Detect which cell encompasses the target text, then output its (X, Y) center coordinate. 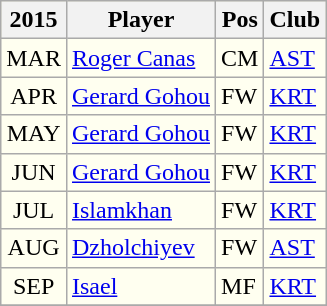
AUG (34, 248)
Club (295, 20)
MAR (34, 58)
JUL (34, 210)
Roger Canas (140, 58)
Isael (140, 286)
APR (34, 96)
CM (240, 58)
Dzholchiyev (140, 248)
2015 (34, 20)
Pos (240, 20)
MAY (34, 134)
SEP (34, 286)
MF (240, 286)
Player (140, 20)
Islamkhan (140, 210)
JUN (34, 172)
